Pinpoint the cell where the given text exists, returning its (X, Y) midpoint coordinate. 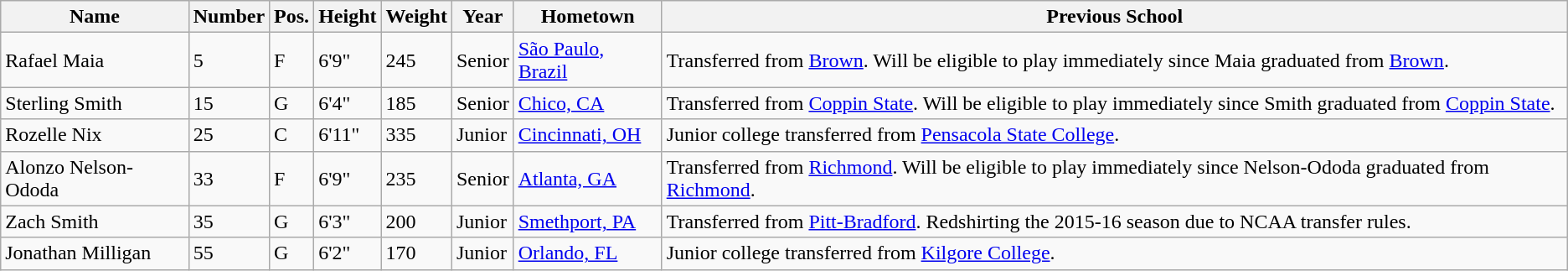
Transferred from Pitt-Bradford. Redshirting the 2015-16 season due to NCAA transfer rules. (1114, 221)
Hometown (588, 17)
35 (229, 221)
33 (229, 178)
Junior college transferred from Pensacola State College. (1114, 135)
Rafael Maia (95, 60)
185 (416, 103)
6'4" (348, 103)
Transferred from Coppin State. Will be eligible to play immediately since Smith graduated from Coppin State. (1114, 103)
Height (348, 17)
235 (416, 178)
Number (229, 17)
335 (416, 135)
Zach Smith (95, 221)
6'3" (348, 221)
São Paulo, Brazil (588, 60)
245 (416, 60)
Cincinnati, OH (588, 135)
170 (416, 253)
15 (229, 103)
5 (229, 60)
Weight (416, 17)
55 (229, 253)
Sterling Smith (95, 103)
6'2" (348, 253)
Jonathan Milligan (95, 253)
Junior college transferred from Kilgore College. (1114, 253)
Transferred from Richmond. Will be eligible to play immediately since Nelson-Ododa graduated from Richmond. (1114, 178)
Atlanta, GA (588, 178)
6'11" (348, 135)
Chico, CA (588, 103)
Alonzo Nelson-Ododa (95, 178)
Name (95, 17)
Smethport, PA (588, 221)
25 (229, 135)
Orlando, FL (588, 253)
Year (482, 17)
Rozelle Nix (95, 135)
C (291, 135)
Transferred from Brown. Will be eligible to play immediately since Maia graduated from Brown. (1114, 60)
Pos. (291, 17)
Previous School (1114, 17)
200 (416, 221)
